Return [x, y] of the center of cell containing provided text 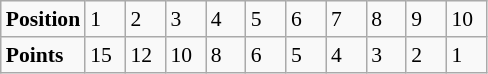
12 [145, 55]
7 [346, 19]
Position [43, 19]
15 [105, 55]
Points [43, 55]
9 [426, 19]
